From the cell containing the given text, extract its center point as [X, Y] coordinate. 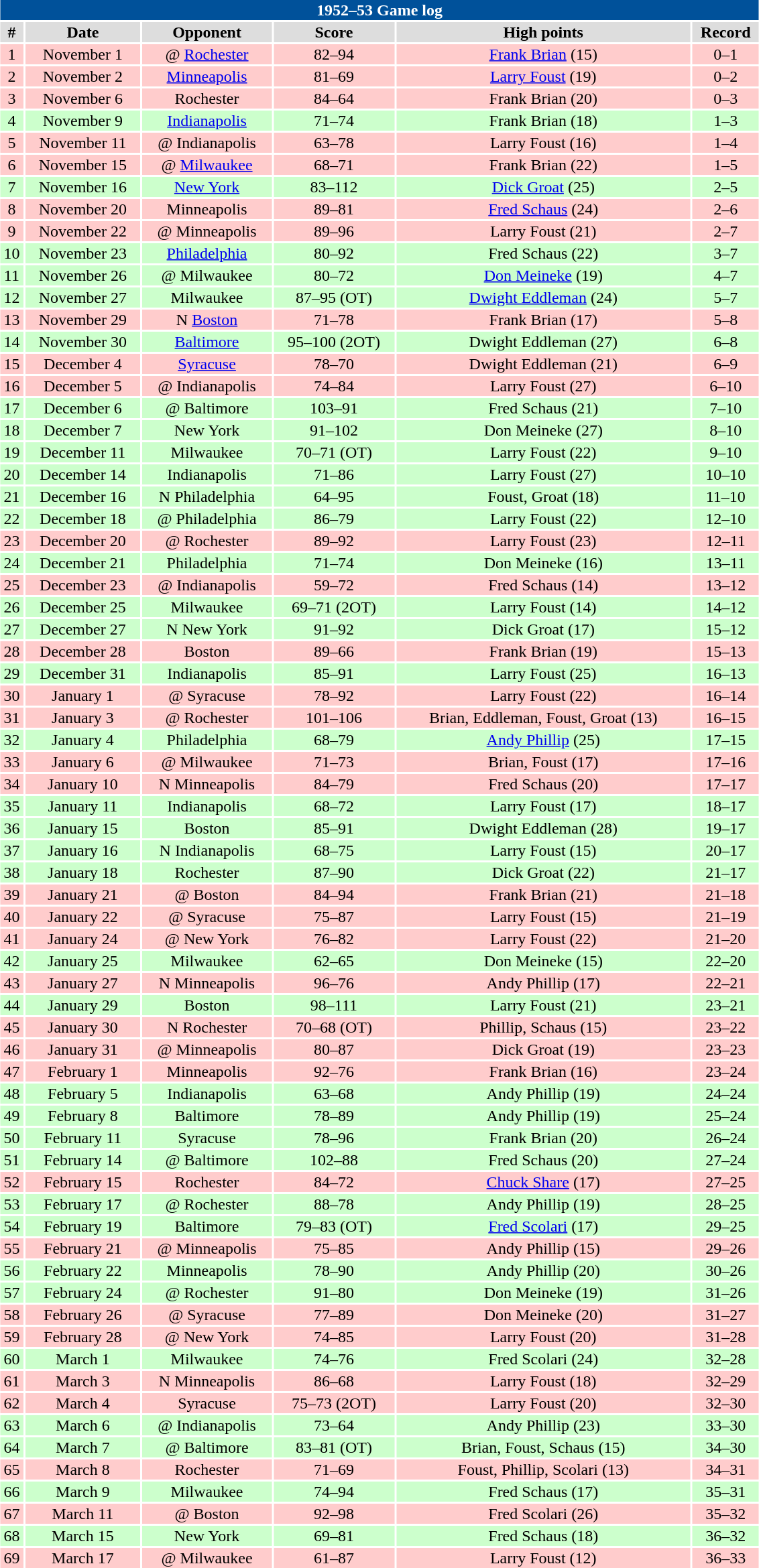
91–80 [334, 1293]
5–8 [725, 320]
79–83 (OT) [334, 1226]
98–111 [334, 1005]
Fred Schaus (14) [543, 585]
Andy Phillip (17) [543, 983]
N Philadelphia [207, 497]
Opponent [207, 32]
87–95 (OT) [334, 298]
January 24 [83, 939]
29 [11, 673]
61 [11, 1381]
12–11 [725, 541]
March 3 [83, 1381]
66 [11, 1492]
32 [11, 740]
7–10 [725, 408]
22–21 [725, 983]
87–90 [334, 872]
71–73 [334, 762]
8–10 [725, 430]
32–28 [725, 1359]
Brian, Foust (17) [543, 762]
33 [11, 762]
Larry Foust (19) [543, 76]
January 10 [83, 784]
16 [11, 386]
# [11, 32]
59–72 [334, 585]
1952–53 Game log [379, 10]
December 21 [83, 563]
28 [11, 651]
November 30 [83, 342]
41 [11, 939]
12 [11, 298]
2 [11, 76]
1 [11, 54]
21 [11, 497]
November 15 [83, 165]
21–19 [725, 917]
84–72 [334, 1182]
Andy Phillip (15) [543, 1248]
89–66 [334, 651]
23–23 [725, 1049]
9 [11, 231]
21–18 [725, 895]
Don Meineke (15) [543, 961]
2–5 [725, 187]
74–84 [334, 386]
Fred Schaus (21) [543, 408]
78–92 [334, 696]
February 11 [83, 1138]
78–96 [334, 1138]
78–90 [334, 1270]
February 21 [83, 1248]
31 [11, 718]
November 23 [83, 253]
March 7 [83, 1447]
Andy Phillip (23) [543, 1425]
December 5 [83, 386]
January 25 [83, 961]
55 [11, 1248]
26–24 [725, 1138]
January 31 [83, 1049]
Fred Scolari (24) [543, 1359]
November 6 [83, 99]
February 19 [83, 1226]
48 [11, 1094]
23–21 [725, 1005]
35–32 [725, 1514]
40 [11, 917]
23–24 [725, 1071]
62–65 [334, 961]
Frank Brian (22) [543, 165]
January 6 [83, 762]
35–31 [725, 1492]
80–87 [334, 1049]
6 [11, 165]
Frank Brian (21) [543, 895]
101–106 [334, 718]
January 15 [83, 828]
7 [11, 187]
Frank Brian (18) [543, 121]
52 [11, 1182]
Frank Brian (19) [543, 651]
20 [11, 474]
76–82 [334, 939]
December 16 [83, 497]
February 1 [83, 1071]
February 28 [83, 1337]
Andy Phillip (20) [543, 1270]
Larry Foust (14) [543, 607]
25 [11, 585]
Andy Phillip (25) [543, 740]
28–25 [725, 1204]
Fred Schaus (24) [543, 209]
January 16 [83, 850]
February 5 [83, 1094]
61–87 [334, 1558]
74–85 [334, 1337]
Date [83, 32]
Record [725, 32]
December 18 [83, 519]
26 [11, 607]
10 [11, 253]
25–24 [725, 1116]
31–26 [725, 1293]
November 2 [83, 76]
83–81 (OT) [334, 1447]
16–15 [725, 718]
33–30 [725, 1425]
November 29 [83, 320]
March 1 [83, 1359]
36–33 [725, 1558]
December 23 [83, 585]
December 11 [83, 452]
Phillip, Schaus (15) [543, 1027]
29–25 [725, 1226]
January 30 [83, 1027]
92–98 [334, 1514]
78–89 [334, 1116]
34 [11, 784]
30–26 [725, 1270]
December 27 [83, 629]
46 [11, 1049]
Fred Schaus (17) [543, 1492]
1–3 [725, 121]
January 11 [83, 806]
0–1 [725, 54]
March 9 [83, 1492]
5 [11, 143]
Dick Groat (25) [543, 187]
9–10 [725, 452]
Fred Schaus (18) [543, 1536]
3 [11, 99]
36 [11, 828]
Brian, Foust, Schaus (15) [543, 1447]
13 [11, 320]
Frank Brian (17) [543, 320]
December 28 [83, 651]
65 [11, 1469]
January 4 [83, 740]
February 26 [83, 1315]
N Rochester [207, 1027]
27–24 [725, 1160]
70–68 (OT) [334, 1027]
March 17 [83, 1558]
31–27 [725, 1315]
February 22 [83, 1270]
47 [11, 1071]
Larry Foust (12) [543, 1558]
74–76 [334, 1359]
14 [11, 342]
63–68 [334, 1094]
November 16 [83, 187]
29–26 [725, 1248]
73–64 [334, 1425]
13–12 [725, 585]
18–17 [725, 806]
January 22 [83, 917]
54 [11, 1226]
83–112 [334, 187]
High points [543, 32]
78–70 [334, 364]
December 25 [83, 607]
March 15 [83, 1536]
Frank Brian (15) [543, 54]
42 [11, 961]
January 1 [83, 696]
15–13 [725, 651]
71–78 [334, 320]
March 4 [83, 1403]
39 [11, 895]
10–10 [725, 474]
88–78 [334, 1204]
January 21 [83, 895]
45 [11, 1027]
March 6 [83, 1425]
February 8 [83, 1116]
84–94 [334, 895]
103–91 [334, 408]
November 11 [83, 143]
68–71 [334, 165]
71–86 [334, 474]
December 4 [83, 364]
89–81 [334, 209]
91–92 [334, 629]
January 18 [83, 872]
Larry Foust (18) [543, 1381]
22 [11, 519]
89–96 [334, 231]
57 [11, 1293]
December 20 [83, 541]
1–4 [725, 143]
89–92 [334, 541]
February 17 [83, 1204]
1–5 [725, 165]
2–6 [725, 209]
34–30 [725, 1447]
March 8 [83, 1469]
February 14 [83, 1160]
17–16 [725, 762]
23–22 [725, 1027]
68 [11, 1536]
17–17 [725, 784]
75–85 [334, 1248]
0–3 [725, 99]
December 14 [83, 474]
64 [11, 1447]
14–12 [725, 607]
34–31 [725, 1469]
92–76 [334, 1071]
6–10 [725, 386]
N Boston [207, 320]
95–100 (2OT) [334, 342]
5–7 [725, 298]
60 [11, 1359]
@ Philadelphia [207, 519]
Score [334, 32]
31–28 [725, 1337]
15–12 [725, 629]
November 1 [83, 54]
50 [11, 1138]
75–87 [334, 917]
November 26 [83, 275]
Frank Brian (16) [543, 1071]
69–81 [334, 1536]
Don Meineke (27) [543, 430]
43 [11, 983]
Don Meineke (20) [543, 1315]
84–64 [334, 99]
8 [11, 209]
91–102 [334, 430]
68–72 [334, 806]
32–29 [725, 1381]
63 [11, 1425]
11–10 [725, 497]
24–24 [725, 1094]
56 [11, 1270]
6–9 [725, 364]
49 [11, 1116]
53 [11, 1204]
20–17 [725, 850]
N Indianapolis [207, 850]
71–69 [334, 1469]
17–15 [725, 740]
0–2 [725, 76]
24 [11, 563]
23 [11, 541]
96–76 [334, 983]
2–7 [725, 231]
6–8 [725, 342]
58 [11, 1315]
22–20 [725, 961]
37 [11, 850]
67 [11, 1514]
19 [11, 452]
86–68 [334, 1381]
59 [11, 1337]
19–17 [725, 828]
Fred Scolari (17) [543, 1226]
N New York [207, 629]
November 22 [83, 231]
November 27 [83, 298]
64–95 [334, 497]
15 [11, 364]
16–14 [725, 696]
Dick Groat (17) [543, 629]
February 24 [83, 1293]
74–94 [334, 1492]
3–7 [725, 253]
4–7 [725, 275]
69 [11, 1558]
27 [11, 629]
27–25 [725, 1182]
63–78 [334, 143]
16–13 [725, 673]
84–79 [334, 784]
38 [11, 872]
Dick Groat (22) [543, 872]
Larry Foust (16) [543, 143]
Chuck Share (17) [543, 1182]
December 31 [83, 673]
December 6 [83, 408]
November 9 [83, 121]
January 3 [83, 718]
80–72 [334, 275]
44 [11, 1005]
21–17 [725, 872]
21–20 [725, 939]
82–94 [334, 54]
70–71 (OT) [334, 452]
32–30 [725, 1403]
Larry Foust (23) [543, 541]
68–79 [334, 740]
69–71 (2OT) [334, 607]
Foust, Phillip, Scolari (13) [543, 1469]
13–11 [725, 563]
81–69 [334, 76]
Dwight Eddleman (27) [543, 342]
Foust, Groat (18) [543, 497]
Don Meineke (16) [543, 563]
Dwight Eddleman (21) [543, 364]
51 [11, 1160]
4 [11, 121]
11 [11, 275]
30 [11, 696]
62 [11, 1403]
86–79 [334, 519]
November 20 [83, 209]
Fred Schaus (22) [543, 253]
68–75 [334, 850]
18 [11, 430]
75–73 (2OT) [334, 1403]
17 [11, 408]
Dwight Eddleman (24) [543, 298]
Larry Foust (17) [543, 806]
Dwight Eddleman (28) [543, 828]
12–10 [725, 519]
102–88 [334, 1160]
March 11 [83, 1514]
January 27 [83, 983]
Fred Scolari (26) [543, 1514]
80–92 [334, 253]
35 [11, 806]
January 29 [83, 1005]
Dick Groat (19) [543, 1049]
Brian, Eddleman, Foust, Groat (13) [543, 718]
December 7 [83, 430]
February 15 [83, 1182]
36–32 [725, 1536]
77–89 [334, 1315]
Larry Foust (25) [543, 673]
